Scan for the cell matching the given text and deliver its [X, Y] coordinate at center. 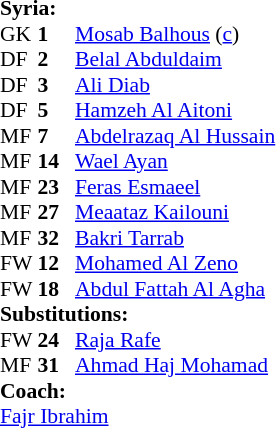
Meaataz Kailouni [175, 213]
7 [57, 136]
Mohamed Al Zeno [175, 263]
5 [57, 111]
3 [57, 85]
GK [19, 34]
18 [57, 289]
14 [57, 161]
1 [57, 34]
Substitutions: [138, 315]
Abdul Fattah Al Agha [175, 289]
Coach: [138, 391]
Raja Rafe [175, 340]
24 [57, 340]
Ali Diab [175, 85]
Belal Abduldaim [175, 59]
27 [57, 213]
31 [57, 365]
Hamzeh Al Aitoni [175, 111]
Wael Ayan [175, 161]
Abdelrazaq Al Hussain [175, 136]
12 [57, 263]
32 [57, 238]
Feras Esmaeel [175, 187]
Bakri Tarrab [175, 238]
Ahmad Haj Mohamad [175, 365]
Mosab Balhous (c) [175, 34]
23 [57, 187]
2 [57, 59]
